Return (X, Y) of the center of cell containing provided text 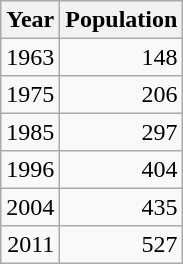
1985 (30, 132)
435 (122, 206)
Population (122, 20)
206 (122, 94)
297 (122, 132)
2004 (30, 206)
1963 (30, 56)
404 (122, 170)
148 (122, 56)
527 (122, 244)
2011 (30, 244)
1975 (30, 94)
1996 (30, 170)
Year (30, 20)
